Scan for the cell matching the given text and deliver its (x, y) coordinate at center. 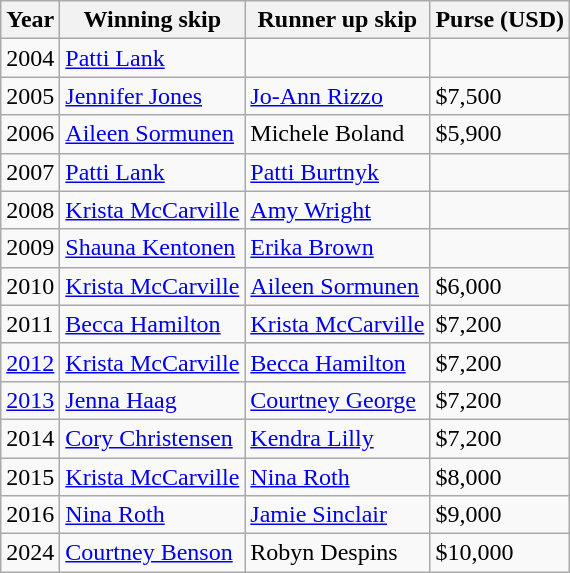
2005 (30, 96)
$9,000 (500, 515)
2011 (30, 324)
Purse (USD) (500, 20)
$6,000 (500, 286)
Year (30, 20)
Shauna Kentonen (152, 248)
Courtney George (338, 400)
Runner up skip (338, 20)
Jennifer Jones (152, 96)
2009 (30, 248)
Michele Boland (338, 134)
2014 (30, 438)
$7,500 (500, 96)
2013 (30, 400)
2012 (30, 362)
Cory Christensen (152, 438)
2006 (30, 134)
2015 (30, 477)
Robyn Despins (338, 553)
Erika Brown (338, 248)
Kendra Lilly (338, 438)
Amy Wright (338, 210)
2010 (30, 286)
2024 (30, 553)
Jenna Haag (152, 400)
$10,000 (500, 553)
$5,900 (500, 134)
Patti Burtnyk (338, 172)
$8,000 (500, 477)
2008 (30, 210)
2004 (30, 58)
Jo-Ann Rizzo (338, 96)
Jamie Sinclair (338, 515)
Winning skip (152, 20)
2007 (30, 172)
Courtney Benson (152, 553)
2016 (30, 515)
